Identify which cell holds the provided text, then report its (x, y) central coordinate. 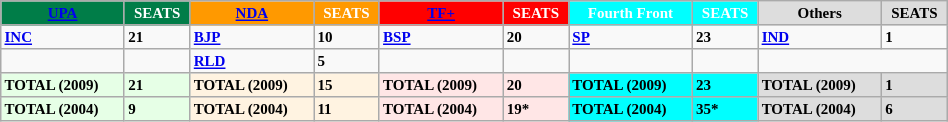
INC (63, 37)
UPA (63, 13)
SP (631, 37)
RLD (252, 61)
IND (820, 37)
15 (347, 85)
6 (915, 109)
19* (536, 109)
9 (157, 109)
Others (820, 13)
Fourth Front (631, 13)
11 (347, 109)
TF+ (441, 13)
10 (347, 37)
5 (347, 61)
BJP (252, 37)
NDA (252, 13)
35* (725, 109)
BSP (441, 37)
